Search for the cell housing the specified text and yield its [X, Y] center coordinate. 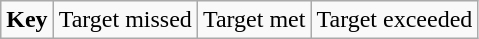
Target met [254, 20]
Target missed [125, 20]
Key [27, 20]
Target exceeded [394, 20]
